Capture the cell that displays the provided text and extract its [x, y] central coordinate. 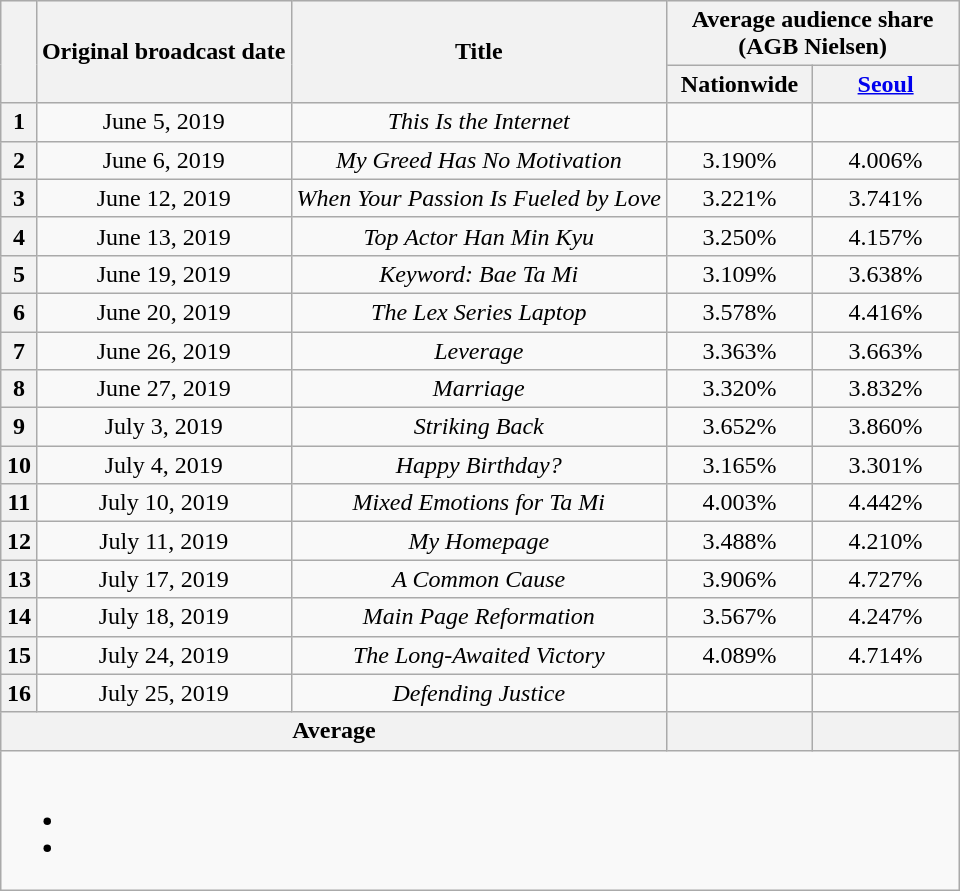
Main Page Reformation [478, 617]
My Homepage [478, 541]
3 [18, 198]
Striking Back [478, 427]
3.741% [886, 198]
The Long-Awaited Victory [478, 655]
This Is the Internet [478, 122]
4.416% [886, 312]
3.578% [740, 312]
8 [18, 389]
Defending Justice [478, 693]
11 [18, 503]
Nationwide [740, 84]
July 10, 2019 [164, 503]
My Greed Has No Motivation [478, 160]
2 [18, 160]
The Lex Series Laptop [478, 312]
9 [18, 427]
July 24, 2019 [164, 655]
3.860% [886, 427]
3.663% [886, 351]
July 18, 2019 [164, 617]
A Common Cause [478, 579]
Title [478, 52]
3.638% [886, 274]
7 [18, 351]
June 12, 2019 [164, 198]
Average audience share(AGB Nielsen) [813, 32]
Original broadcast date [164, 52]
Happy Birthday? [478, 465]
16 [18, 693]
July 3, 2019 [164, 427]
3.250% [740, 236]
3.221% [740, 198]
3.109% [740, 274]
3.652% [740, 427]
14 [18, 617]
3.906% [740, 579]
4.210% [886, 541]
Mixed Emotions for Ta Mi [478, 503]
June 19, 2019 [164, 274]
4.727% [886, 579]
4.247% [886, 617]
3.190% [740, 160]
June 5, 2019 [164, 122]
Leverage [478, 351]
Keyword: Bae Ta Mi [478, 274]
3.832% [886, 389]
June 20, 2019 [164, 312]
4.089% [740, 655]
4.157% [886, 236]
3.301% [886, 465]
13 [18, 579]
Average [334, 731]
Seoul [886, 84]
June 13, 2019 [164, 236]
June 27, 2019 [164, 389]
When Your Passion Is Fueled by Love [478, 198]
Top Actor Han Min Kyu [478, 236]
10 [18, 465]
July 25, 2019 [164, 693]
15 [18, 655]
June 6, 2019 [164, 160]
6 [18, 312]
Marriage [478, 389]
12 [18, 541]
1 [18, 122]
4 [18, 236]
4.003% [740, 503]
4.442% [886, 503]
3.320% [740, 389]
3.567% [740, 617]
3.165% [740, 465]
3.488% [740, 541]
4.006% [886, 160]
July 4, 2019 [164, 465]
4.714% [886, 655]
June 26, 2019 [164, 351]
5 [18, 274]
3.363% [740, 351]
July 11, 2019 [164, 541]
July 17, 2019 [164, 579]
